Determine the [x, y] coordinate at the center of the cell enclosing the given text.  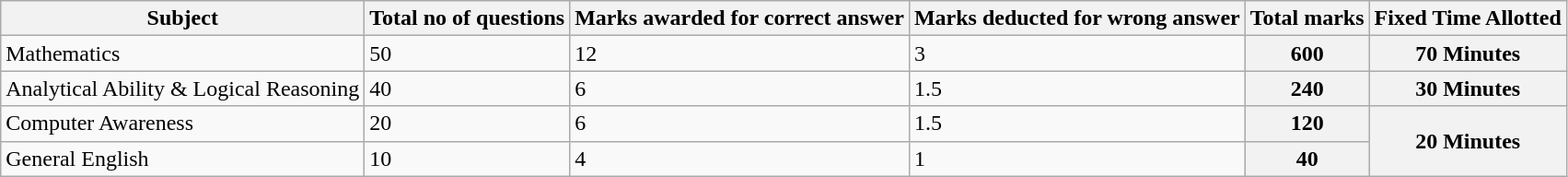
120 [1307, 124]
Marks awarded for correct answer [740, 18]
Marks deducted for wrong answer [1077, 18]
Mathematics [182, 53]
600 [1307, 53]
Subject [182, 18]
240 [1307, 88]
Fixed Time Allotted [1468, 18]
1 [1077, 159]
30 Minutes [1468, 88]
General English [182, 159]
20 [468, 124]
Total marks [1307, 18]
Analytical Ability & Logical Reasoning [182, 88]
Total no of questions [468, 18]
4 [740, 159]
Computer Awareness [182, 124]
10 [468, 159]
3 [1077, 53]
12 [740, 53]
50 [468, 53]
20 Minutes [1468, 141]
70 Minutes [1468, 53]
